Output the (x, y) coordinate of the center of the cell containing the given text.  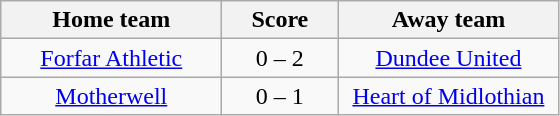
0 – 2 (280, 58)
Score (280, 20)
Heart of Midlothian (448, 96)
Home team (112, 20)
Motherwell (112, 96)
0 – 1 (280, 96)
Forfar Athletic (112, 58)
Away team (448, 20)
Dundee United (448, 58)
